Search for the cell housing the specified text and yield its (X, Y) center coordinate. 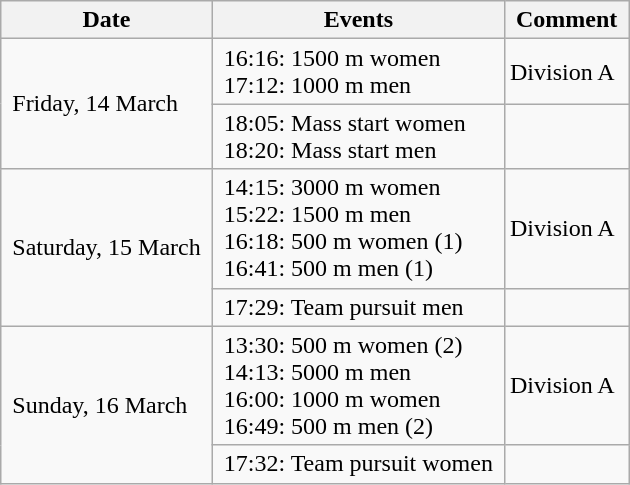
17:32: Team pursuit women (358, 464)
14:15: 3000 m women 15:22: 1500 m men 16:18: 500 m women (1) 16:41: 500 m men (1) (358, 228)
Date (106, 20)
Saturday, 15 March (106, 248)
Sunday, 16 March (106, 404)
13:30: 500 m women (2) 14:13: 5000 m men 16:00: 1000 m women 16:49: 500 m men (2) (358, 386)
Comment (566, 20)
16:16: 1500 m women 17:12: 1000 m men (358, 72)
Friday, 14 March (106, 104)
Events (358, 20)
17:29: Team pursuit men (358, 307)
18:05: Mass start women 18:20: Mass start men (358, 136)
